Capture the cell that displays the provided text and extract its [x, y] central coordinate. 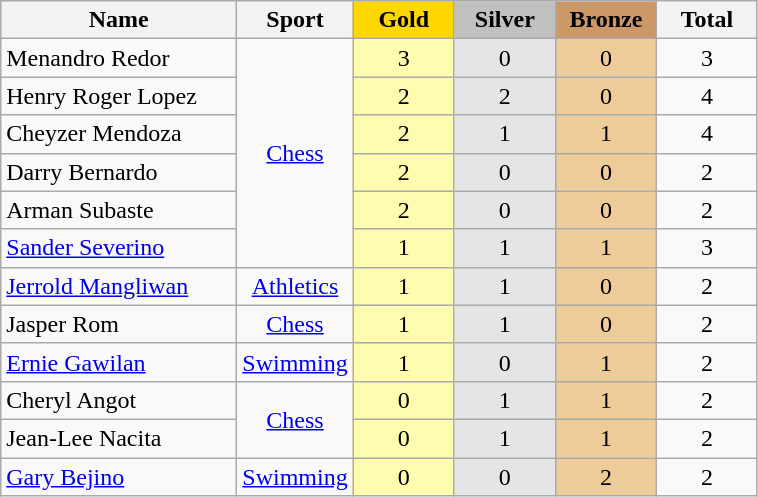
Ernie Gawilan [119, 362]
Sander Severino [119, 248]
Gary Bejino [119, 477]
Jasper Rom [119, 324]
Athletics [295, 286]
Gold [404, 20]
Menandro Redor [119, 58]
Jerrold Mangliwan [119, 286]
Arman Subaste [119, 210]
Darry Bernardo [119, 172]
Name [119, 20]
Silver [504, 20]
Bronze [606, 20]
Henry Roger Lopez [119, 96]
Sport [295, 20]
Jean-Lee Nacita [119, 438]
Cheryl Angot [119, 400]
Total [706, 20]
Cheyzer Mendoza [119, 134]
